Provide the (X, Y) coordinate of the cell's center where the given text is located.  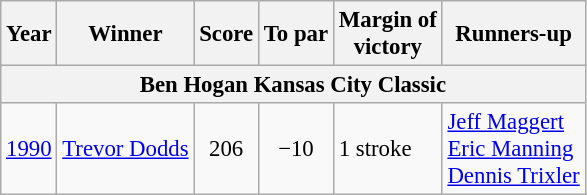
Year (29, 34)
1 stroke (388, 149)
To par (296, 34)
−10 (296, 149)
206 (226, 149)
Runners-up (514, 34)
1990 (29, 149)
Margin ofvictory (388, 34)
Score (226, 34)
Trevor Dodds (126, 149)
Ben Hogan Kansas City Classic (293, 85)
Jeff Maggert Eric Manning Dennis Trixler (514, 149)
Winner (126, 34)
